For the text-containing cell, return its midpoint in (x, y) coordinate format. 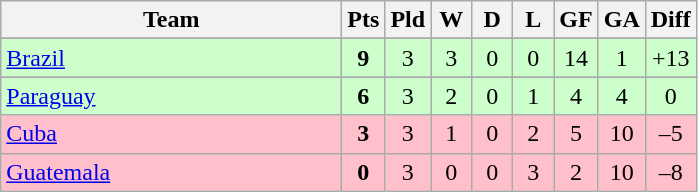
Brazil (172, 58)
5 (576, 134)
Team (172, 20)
Diff (670, 20)
6 (364, 96)
9 (364, 58)
L (534, 20)
GF (576, 20)
Pts (364, 20)
D (492, 20)
Guatemala (172, 172)
Paraguay (172, 96)
–5 (670, 134)
Cuba (172, 134)
14 (576, 58)
W (452, 20)
GA (622, 20)
+13 (670, 58)
Pld (408, 20)
–8 (670, 172)
